Identify which cell holds the provided text, then report its (X, Y) central coordinate. 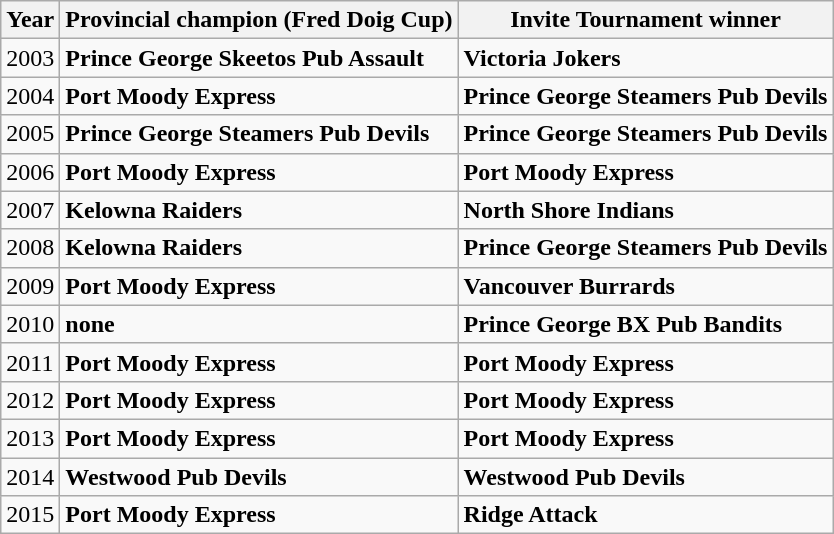
2008 (30, 248)
Vancouver Burrards (646, 286)
none (259, 324)
2007 (30, 210)
2013 (30, 438)
2015 (30, 515)
Prince George BX Pub Bandits (646, 324)
North Shore Indians (646, 210)
2004 (30, 96)
Ridge Attack (646, 515)
Year (30, 20)
2011 (30, 362)
2003 (30, 58)
2006 (30, 172)
Invite Tournament winner (646, 20)
2009 (30, 286)
Prince George Skeetos Pub Assault (259, 58)
2005 (30, 134)
2014 (30, 477)
Victoria Jokers (646, 58)
2010 (30, 324)
2012 (30, 400)
Provincial champion (Fred Doig Cup) (259, 20)
